Pinpoint the cell where the given text exists, returning its (X, Y) midpoint coordinate. 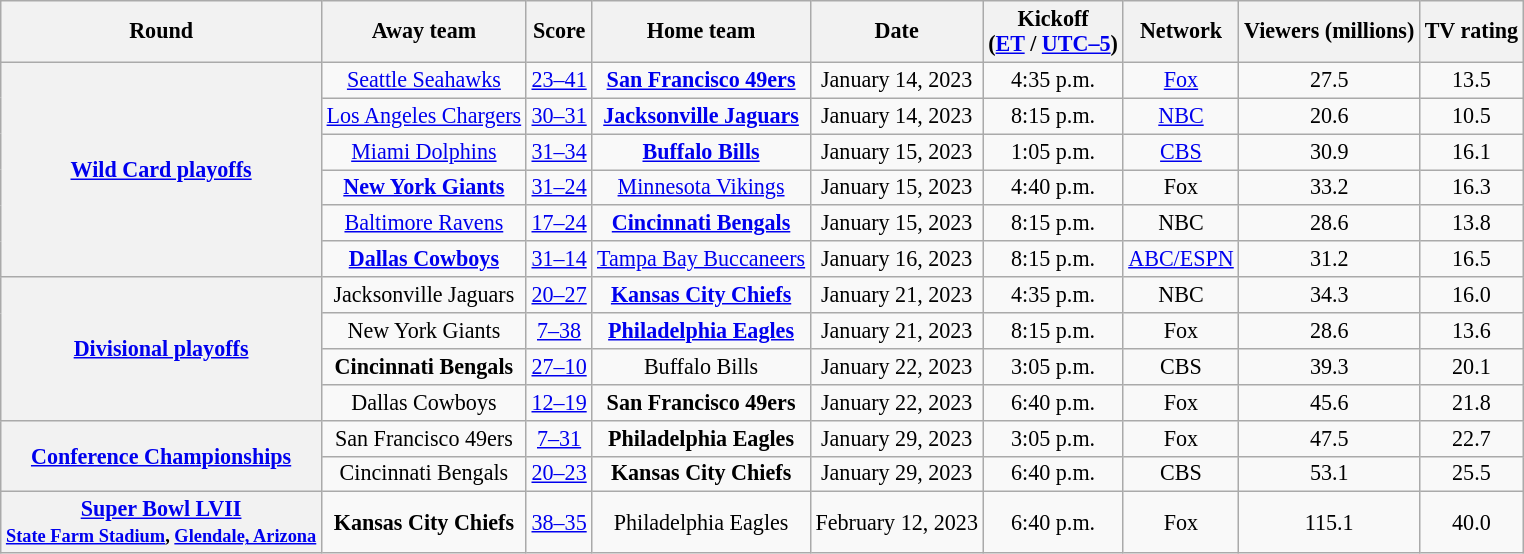
16.3 (1471, 187)
115.1 (1330, 522)
13.8 (1471, 223)
13.6 (1471, 330)
10.5 (1471, 116)
23–41 (559, 80)
Seattle Seahawks (424, 80)
Super Bowl LVIIState Farm Stadium, Glendale, Arizona (162, 522)
Los Angeles Chargers (424, 116)
33.2 (1330, 187)
Score (559, 30)
Conference Championships (162, 456)
16.1 (1471, 151)
27.5 (1330, 80)
20–27 (559, 295)
Tampa Bay Buccaneers (701, 259)
39.3 (1330, 366)
Viewers (millions) (1330, 30)
20–23 (559, 474)
22.7 (1471, 438)
27–10 (559, 366)
Kickoff(ET / UTC–5) (1053, 30)
25.5 (1471, 474)
34.3 (1330, 295)
20.6 (1330, 116)
TV rating (1471, 30)
ABC/ESPN (1181, 259)
31–14 (559, 259)
21.8 (1471, 402)
7–31 (559, 438)
Miami Dolphins (424, 151)
38–35 (559, 522)
13.5 (1471, 80)
Minnesota Vikings (701, 187)
31.2 (1330, 259)
53.1 (1330, 474)
Baltimore Ravens (424, 223)
16.0 (1471, 295)
45.6 (1330, 402)
4:40 p.m. (1053, 187)
17–24 (559, 223)
12–19 (559, 402)
30.9 (1330, 151)
January 16, 2023 (896, 259)
1:05 p.m. (1053, 151)
Network (1181, 30)
47.5 (1330, 438)
31–24 (559, 187)
31–34 (559, 151)
Away team (424, 30)
20.1 (1471, 366)
February 12, 2023 (896, 522)
Wild Card playoffs (162, 170)
Divisional playoffs (162, 348)
30–31 (559, 116)
16.5 (1471, 259)
7–38 (559, 330)
Date (896, 30)
40.0 (1471, 522)
Home team (701, 30)
Round (162, 30)
